Identify which cell holds the provided text, then report its [x, y] central coordinate. 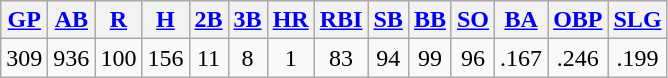
SO [472, 20]
.199 [638, 58]
309 [24, 58]
BB [430, 20]
BA [522, 20]
8 [248, 58]
GP [24, 20]
936 [72, 58]
3B [248, 20]
OBP [578, 20]
94 [388, 58]
83 [341, 58]
99 [430, 58]
.246 [578, 58]
HR [290, 20]
SB [388, 20]
RBI [341, 20]
156 [166, 58]
H [166, 20]
AB [72, 20]
1 [290, 58]
2B [208, 20]
11 [208, 58]
100 [118, 58]
96 [472, 58]
SLG [638, 20]
R [118, 20]
.167 [522, 58]
